Return the (x, y) coordinate for the center point of the cell that contains the specified text.  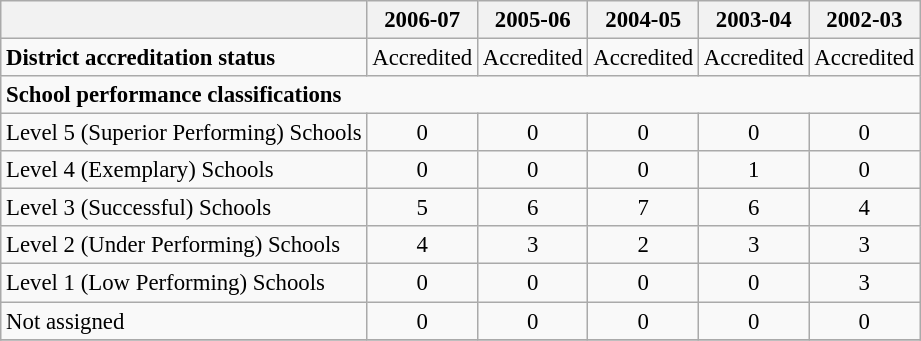
2005-06 (532, 20)
1 (754, 170)
Not assigned (184, 321)
5 (422, 208)
2002-03 (864, 20)
7 (644, 208)
Level 2 (Under Performing) Schools (184, 245)
Level 4 (Exemplary) Schools (184, 170)
Level 3 (Successful) Schools (184, 208)
District accreditation status (184, 58)
Level 1 (Low Performing) Schools (184, 283)
2004-05 (644, 20)
Level 5 (Superior Performing) Schools (184, 133)
2 (644, 245)
School performance classifications (460, 95)
2003-04 (754, 20)
2006-07 (422, 20)
